Return [x, y] of the center of cell containing provided text 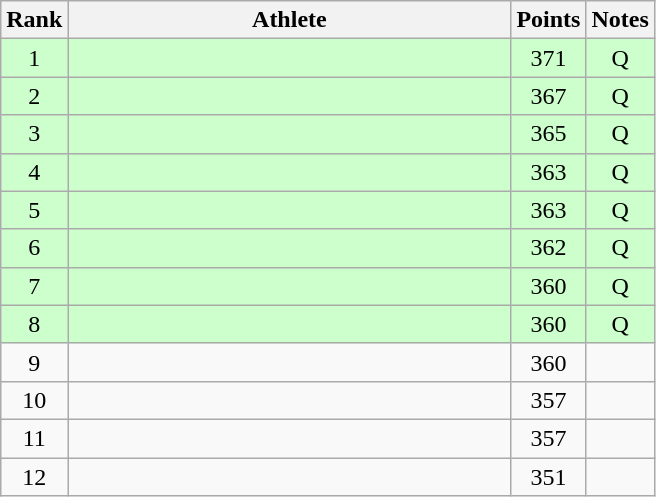
10 [34, 400]
4 [34, 172]
8 [34, 324]
5 [34, 210]
7 [34, 286]
Notes [620, 20]
367 [548, 96]
Points [548, 20]
6 [34, 248]
11 [34, 438]
1 [34, 58]
12 [34, 477]
2 [34, 96]
362 [548, 248]
9 [34, 362]
Athlete [290, 20]
3 [34, 134]
365 [548, 134]
371 [548, 58]
Rank [34, 20]
351 [548, 477]
